Pinpoint the cell where the given text exists, returning its (X, Y) midpoint coordinate. 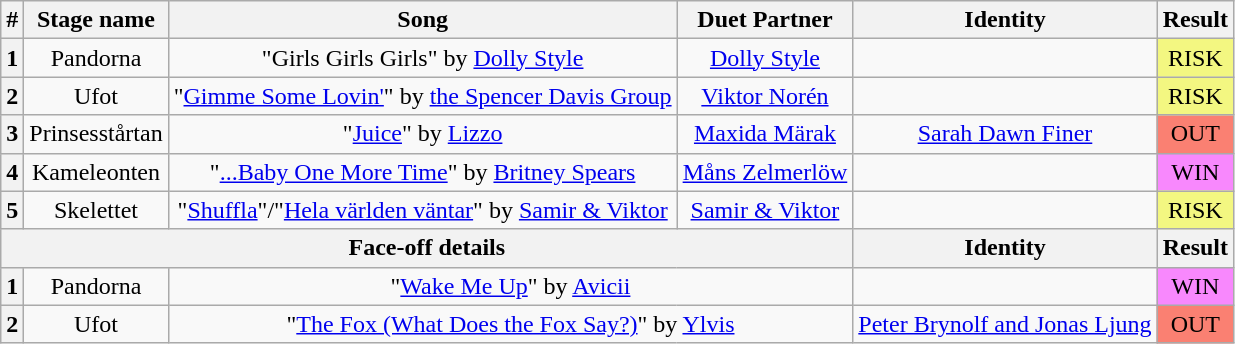
Sarah Dawn Finer (1005, 134)
Stage name (96, 20)
Skelettet (96, 210)
Viktor Norén (765, 96)
"Wake Me Up" by Avicii (510, 286)
4 (12, 172)
"Shuffla"/"Hela världen väntar" by Samir & Viktor (422, 210)
# (12, 20)
"The Fox (What Does the Fox Say?)" by Ylvis (510, 324)
Kameleonten (96, 172)
Måns Zelmerlöw (765, 172)
Face-off details (427, 248)
"Juice" by Lizzo (422, 134)
Maxida Märak (765, 134)
"Gimme Some Lovin'" by the Spencer Davis Group (422, 96)
"...Baby One More Time" by Britney Spears (422, 172)
"Girls Girls Girls" by Dolly Style (422, 58)
Song (422, 20)
3 (12, 134)
Duet Partner (765, 20)
Peter Brynolf and Jonas Ljung (1005, 324)
Dolly Style (765, 58)
5 (12, 210)
Samir & Viktor (765, 210)
Prinsesstårtan (96, 134)
